Pinpoint the cell where the given text exists, returning its (x, y) midpoint coordinate. 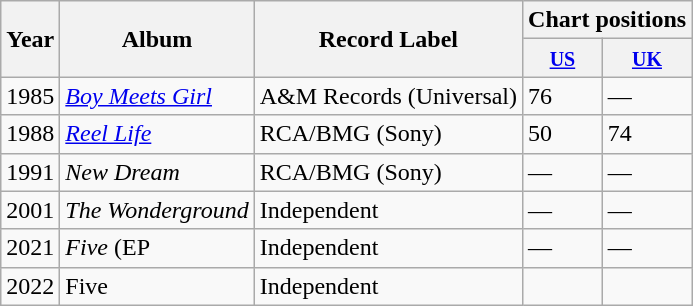
A&M Records (Universal) (388, 96)
Year (30, 39)
The Wonderground (157, 210)
UK (646, 58)
2022 (30, 286)
2001 (30, 210)
1985 (30, 96)
New Dream (157, 172)
76 (563, 96)
Boy Meets Girl (157, 96)
50 (563, 134)
Album (157, 39)
Record Label (388, 39)
74 (646, 134)
1988 (30, 134)
1991 (30, 172)
Reel Life (157, 134)
2021 (30, 248)
Five (EP (157, 248)
Five (157, 286)
US (563, 58)
Chart positions (608, 20)
